Search for the cell housing the specified text and yield its (X, Y) center coordinate. 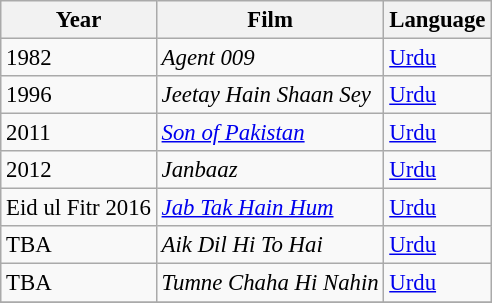
Jeetay Hain Shaan Sey (270, 95)
2012 (79, 170)
Jab Tak Hain Hum (270, 208)
Year (79, 20)
Eid ul Fitr 2016 (79, 208)
Son of Pakistan (270, 133)
Film (270, 20)
1996 (79, 95)
Agent 009 (270, 58)
Aik Dil Hi To Hai (270, 245)
Janbaaz (270, 170)
Language (438, 20)
2011 (79, 133)
Tumne Chaha Hi Nahin (270, 283)
1982 (79, 58)
